For the text-containing cell, return its midpoint in [X, Y] coordinate format. 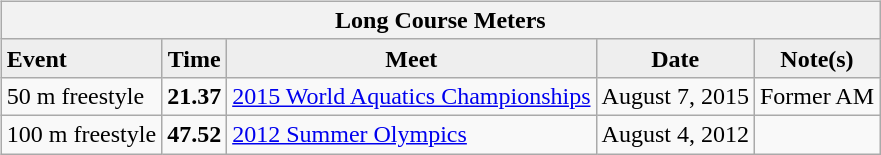
Meet [412, 58]
Event [81, 58]
Time [194, 58]
21.37 [194, 96]
100 m freestyle [81, 134]
2012 Summer Olympics [412, 134]
August 7, 2015 [675, 96]
50 m freestyle [81, 96]
August 4, 2012 [675, 134]
Long Course Meters [440, 20]
Former AM [816, 96]
Note(s) [816, 58]
2015 World Aquatics Championships [412, 96]
47.52 [194, 134]
Date [675, 58]
